Return [x, y] of the center of cell containing provided text 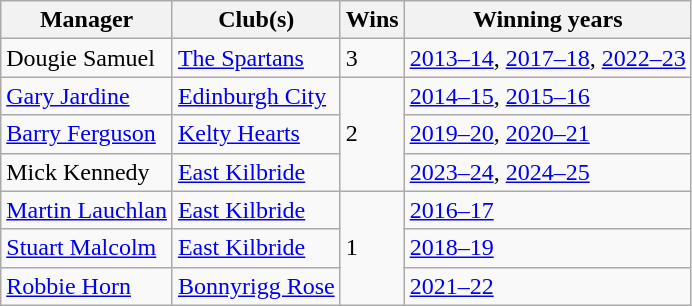
Dougie Samuel [87, 58]
2014–15, 2015–16 [548, 96]
2021–22 [548, 286]
1 [372, 248]
Winning years [548, 20]
2 [372, 134]
Stuart Malcolm [87, 248]
Martin Lauchlan [87, 210]
Kelty Hearts [256, 134]
Bonnyrigg Rose [256, 286]
Robbie Horn [87, 286]
2013–14, 2017–18, 2022–23 [548, 58]
Mick Kennedy [87, 172]
Wins [372, 20]
2023–24, 2024–25 [548, 172]
Manager [87, 20]
2016–17 [548, 210]
2018–19 [548, 248]
2019–20, 2020–21 [548, 134]
Barry Ferguson [87, 134]
Club(s) [256, 20]
The Spartans [256, 58]
Edinburgh City [256, 96]
Gary Jardine [87, 96]
3 [372, 58]
